Pinpoint the cell where the given text exists, returning its (x, y) midpoint coordinate. 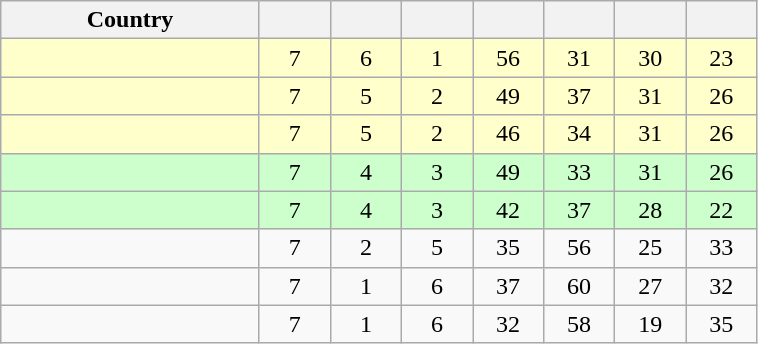
60 (580, 286)
42 (508, 210)
23 (722, 58)
19 (650, 324)
Country (130, 20)
25 (650, 248)
58 (580, 324)
28 (650, 210)
34 (580, 134)
30 (650, 58)
46 (508, 134)
27 (650, 286)
22 (722, 210)
